Search for the cell housing the specified text and yield its (X, Y) center coordinate. 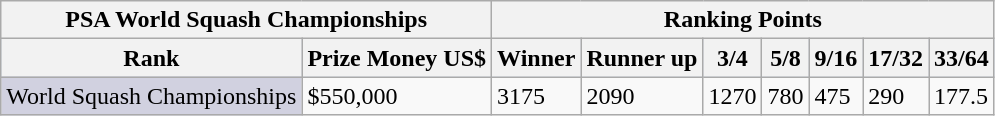
3175 (536, 96)
World Squash Championships (152, 96)
780 (786, 96)
Winner (536, 58)
PSA World Squash Championships (246, 20)
5/8 (786, 58)
Rank (152, 58)
Prize Money US$ (397, 58)
17/32 (896, 58)
290 (896, 96)
177.5 (961, 96)
9/16 (836, 58)
33/64 (961, 58)
3/4 (732, 58)
1270 (732, 96)
Runner up (642, 58)
Ranking Points (744, 20)
$550,000 (397, 96)
2090 (642, 96)
475 (836, 96)
